Search for the cell housing the specified text and yield its (x, y) center coordinate. 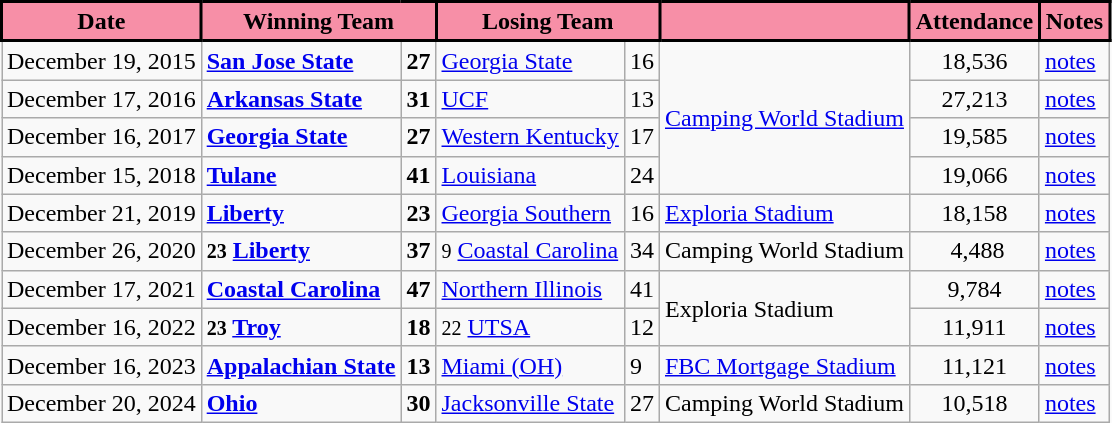
December 19, 2015 (102, 60)
Ohio (301, 403)
27,213 (974, 99)
Date (102, 22)
Georgia Southern (530, 213)
December 17, 2021 (102, 289)
47 (418, 289)
Losing Team (548, 22)
Western Kentucky (530, 137)
UCF (530, 99)
19,066 (974, 175)
11,911 (974, 327)
30 (418, 403)
18,158 (974, 213)
23 Liberty (301, 251)
Attendance (974, 22)
Northern Illinois (530, 289)
Louisiana (530, 175)
12 (642, 327)
18,536 (974, 60)
10,518 (974, 403)
December 26, 2020 (102, 251)
Notes (1074, 22)
23 Troy (301, 327)
Coastal Carolina (301, 289)
Arkansas State (301, 99)
4,488 (974, 251)
23 (418, 213)
22 UTSA (530, 327)
Tulane (301, 175)
December 16, 2017 (102, 137)
December 21, 2019 (102, 213)
San Jose State (301, 60)
11,121 (974, 365)
24 (642, 175)
37 (418, 251)
December 15, 2018 (102, 175)
17 (642, 137)
Winning Team (318, 22)
19,585 (974, 137)
Miami (OH) (530, 365)
December 17, 2016 (102, 99)
34 (642, 251)
Liberty (301, 213)
9 (642, 365)
December 16, 2023 (102, 365)
Appalachian State (301, 365)
9 Coastal Carolina (530, 251)
18 (418, 327)
Jacksonville State (530, 403)
9,784 (974, 289)
FBC Mortgage Stadium (784, 365)
December 16, 2022 (102, 327)
31 (418, 99)
December 20, 2024 (102, 403)
